Search for the cell housing the specified text and yield its (X, Y) center coordinate. 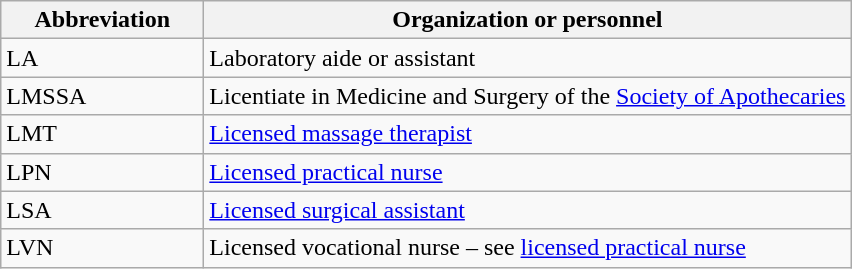
Licensed massage therapist (528, 134)
LA (102, 58)
LMSSA (102, 96)
Licensed practical nurse (528, 172)
LVN (102, 248)
LSA (102, 210)
Abbreviation (102, 20)
LPN (102, 172)
Licentiate in Medicine and Surgery of the Society of Apothecaries (528, 96)
Licensed surgical assistant (528, 210)
Organization or personnel (528, 20)
Laboratory aide or assistant (528, 58)
Licensed vocational nurse – see licensed practical nurse (528, 248)
LMT (102, 134)
